Pinpoint the cell where the given text exists, returning its [X, Y] midpoint coordinate. 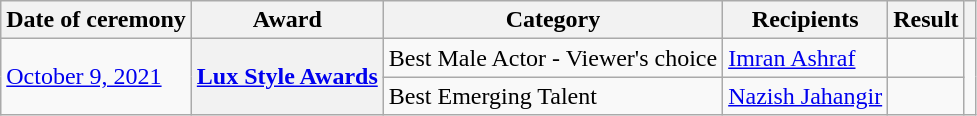
Lux Style Awards [287, 77]
Award [287, 20]
Best Emerging Talent [552, 96]
Recipients [806, 20]
Nazish Jahangir [806, 96]
Imran Ashraf [806, 58]
October 9, 2021 [96, 77]
Date of ceremony [96, 20]
Best Male Actor - Viewer's choice [552, 58]
Category [552, 20]
Result [926, 20]
